Return the (X, Y) coordinate for the center point of the cell that contains the specified text.  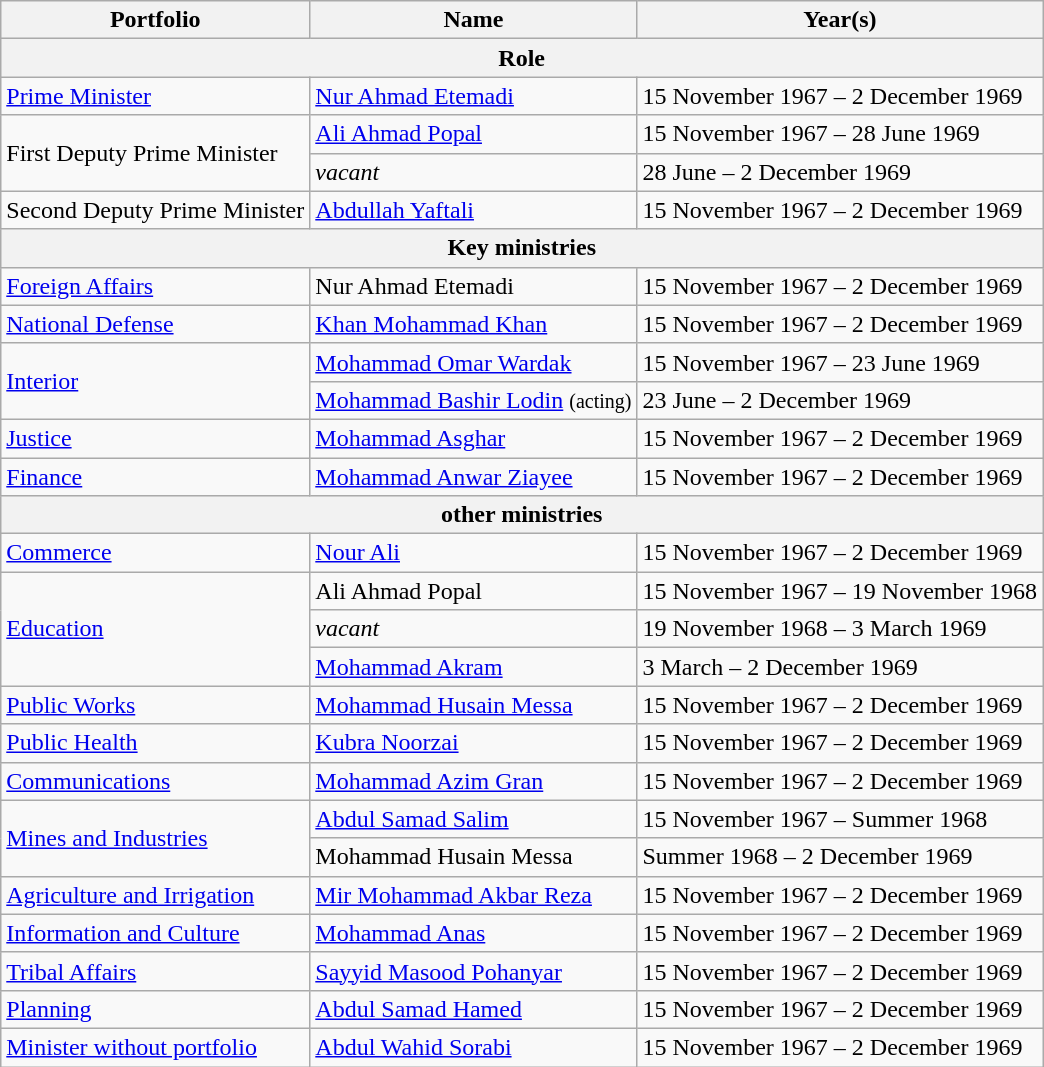
other ministries (522, 515)
Mohammad Asghar (474, 438)
Mohammad Anas (474, 933)
Finance (156, 477)
Mohammad Omar Wardak (474, 362)
Summer 1968 – 2 December 1969 (840, 857)
3 March – 2 December 1969 (840, 667)
Public Works (156, 705)
Key ministries (522, 248)
Commerce (156, 553)
Prime Minister (156, 96)
Nour Ali (474, 553)
Mohammad Akram (474, 667)
Second Deputy Prime Minister (156, 210)
Information and Culture (156, 933)
15 November 1967 – 19 November 1968 (840, 591)
15 November 1967 – 28 June 1969 (840, 134)
Agriculture and Irrigation (156, 895)
Tribal Affairs (156, 971)
Mohammad Bashir Lodin (acting) (474, 400)
Portfolio (156, 20)
Abdul Samad Salim (474, 819)
Communications (156, 781)
Mohammad Anwar Ziayee (474, 477)
National Defense (156, 324)
First Deputy Prime Minister (156, 153)
Mir Mohammad Akbar Reza (474, 895)
Foreign Affairs (156, 286)
Name (474, 20)
Minister without portfolio (156, 1047)
Public Health (156, 743)
Mohammad Azim Gran (474, 781)
15 November 1967 – 23 June 1969 (840, 362)
Mines and Industries (156, 838)
Khan Mohammad Khan (474, 324)
Planning (156, 1009)
Abdullah Yaftali (474, 210)
Year(s) (840, 20)
23 June – 2 December 1969 (840, 400)
Abdul Samad Hamed (474, 1009)
Interior (156, 381)
19 November 1968 – 3 March 1969 (840, 629)
Sayyid Masood Pohanyar (474, 971)
Role (522, 58)
15 November 1967 – Summer 1968 (840, 819)
Abdul Wahid Sorabi (474, 1047)
Education (156, 629)
Kubra Noorzai (474, 743)
Justice (156, 438)
28 June – 2 December 1969 (840, 172)
